Return [X, Y] of the center of cell containing provided text 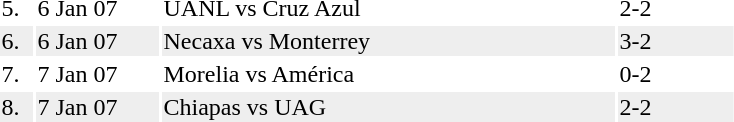
6 Jan 07 [98, 41]
Necaxa vs Monterrey [388, 41]
6. [16, 41]
0-2 [676, 74]
3-2 [676, 41]
8. [16, 107]
7. [16, 74]
Morelia vs América [388, 74]
Chiapas vs UAG [388, 107]
2-2 [676, 107]
